Determine the [X, Y] coordinate at the center of the cell enclosing the given text.  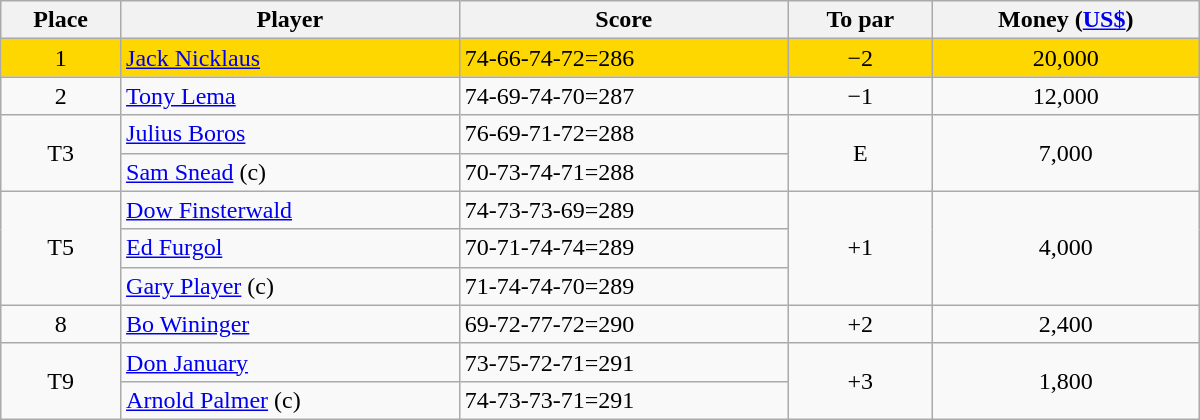
Player [290, 20]
Place [61, 20]
8 [61, 324]
74-66-74-72=286 [624, 58]
7,000 [1066, 153]
74-73-73-71=291 [624, 400]
70-73-74-71=288 [624, 172]
2 [61, 96]
4,000 [1066, 248]
70-71-74-74=289 [624, 248]
+1 [860, 248]
1,800 [1066, 381]
12,000 [1066, 96]
Sam Snead (c) [290, 172]
Gary Player (c) [290, 286]
Julius Boros [290, 134]
Dow Finsterwald [290, 210]
71-74-74-70=289 [624, 286]
Bo Wininger [290, 324]
−1 [860, 96]
2,400 [1066, 324]
74-69-74-70=287 [624, 96]
T5 [61, 248]
−2 [860, 58]
E [860, 153]
Score [624, 20]
Tony Lema [290, 96]
T3 [61, 153]
Money (US$) [1066, 20]
Ed Furgol [290, 248]
+2 [860, 324]
73-75-72-71=291 [624, 362]
20,000 [1066, 58]
Jack Nicklaus [290, 58]
T9 [61, 381]
76-69-71-72=288 [624, 134]
Arnold Palmer (c) [290, 400]
+3 [860, 381]
74-73-73-69=289 [624, 210]
To par [860, 20]
1 [61, 58]
Don January [290, 362]
69-72-77-72=290 [624, 324]
